Find where the given text appears and provide that cell's center as [x, y] coordinate. 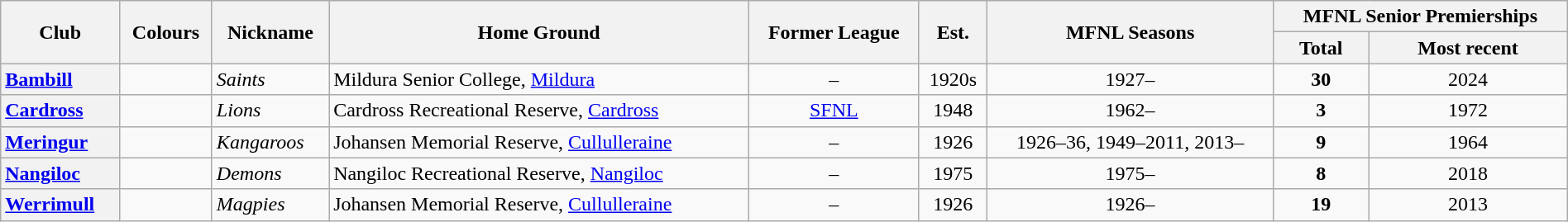
2024 [1468, 79]
Cardross Recreational Reserve, Cardross [539, 111]
Magpies [270, 205]
Nangiloc [60, 173]
Lions [270, 111]
8 [1322, 173]
Colours [166, 32]
2013 [1468, 205]
1926– [1131, 205]
Total [1322, 48]
1920s [953, 79]
9 [1322, 142]
1926–36, 1949–2011, 2013– [1131, 142]
Meringur [60, 142]
1948 [953, 111]
Nangiloc Recreational Reserve, Nangiloc [539, 173]
30 [1322, 79]
1975– [1131, 173]
19 [1322, 205]
3 [1322, 111]
1975 [953, 173]
Mildura Senior College, Mildura [539, 79]
2018 [1468, 173]
Kangaroos [270, 142]
Home Ground [539, 32]
Club [60, 32]
1964 [1468, 142]
Werrimull [60, 205]
Saints [270, 79]
MFNL Seasons [1131, 32]
1927– [1131, 79]
1962– [1131, 111]
Cardross [60, 111]
Nickname [270, 32]
Former League [834, 32]
Demons [270, 173]
Bambill [60, 79]
Most recent [1468, 48]
1972 [1468, 111]
SFNL [834, 111]
Est. [953, 32]
MFNL Senior Premierships [1421, 17]
